Detect which cell encompasses the target text, then output its (x, y) center coordinate. 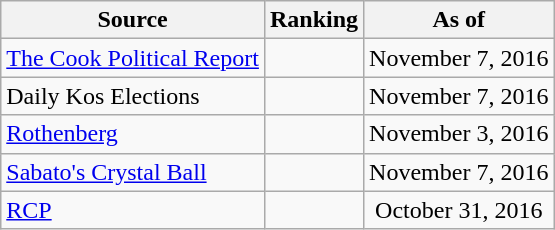
As of (459, 20)
Sabato's Crystal Ball (133, 172)
The Cook Political Report (133, 58)
Source (133, 20)
October 31, 2016 (459, 210)
Ranking (314, 20)
November 3, 2016 (459, 134)
RCP (133, 210)
Rothenberg (133, 134)
Daily Kos Elections (133, 96)
